From the cell containing the given text, extract its center point as (X, Y) coordinate. 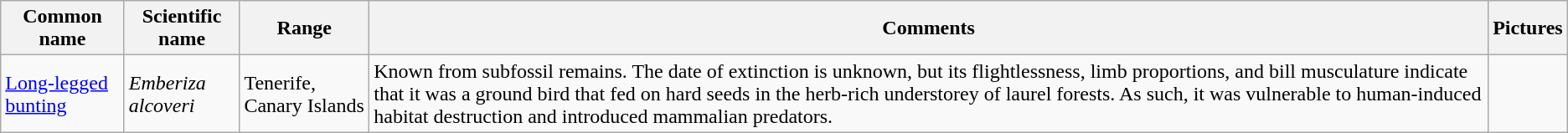
Pictures (1528, 28)
Range (305, 28)
Scientific name (182, 28)
Comments (929, 28)
Tenerife, Canary Islands (305, 94)
Common name (63, 28)
Emberiza alcoveri (182, 94)
Long-legged bunting (63, 94)
